Return the [X, Y] coordinate for the center point of the cell that contains the specified text.  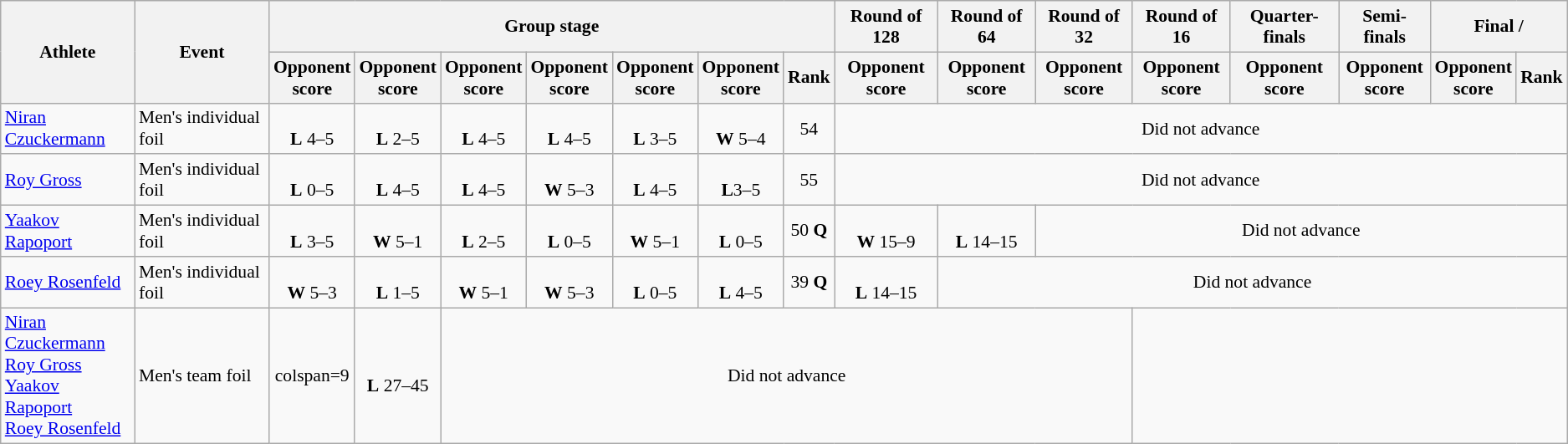
55 [810, 181]
Round of 64 [986, 27]
Round of 128 [886, 27]
Niran Czuckermann [68, 129]
Athlete [68, 52]
Final / [1499, 27]
Semi-finals [1385, 27]
colspan=9 [313, 376]
Round of 32 [1084, 27]
L 27–45 [398, 376]
50 Q [810, 231]
Event [202, 52]
W 5–4 [741, 129]
Men's team foil [202, 376]
Quarter-finals [1285, 27]
L 1–5 [398, 283]
Niran Czuckermann Roy Gross Yaakov RapoportRoey Rosenfeld [68, 376]
Yaakov Rapoport [68, 231]
Group stage [552, 27]
Roey Rosenfeld [68, 283]
54 [810, 129]
Roy Gross [68, 181]
L3–5 [741, 181]
W 15–9 [886, 231]
39 Q [810, 283]
Round of 16 [1181, 27]
